Find where the given text appears and provide that cell's center as (X, Y) coordinate. 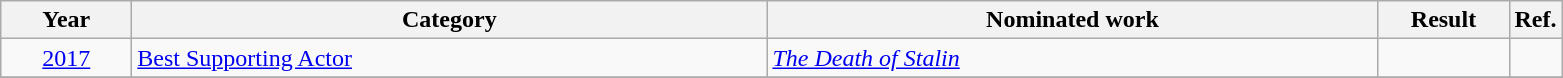
Ref. (1536, 20)
Nominated work (1072, 20)
Year (66, 20)
Best Supporting Actor (450, 58)
The Death of Stalin (1072, 58)
2017 (66, 58)
Category (450, 20)
Result (1444, 20)
